Locate the cell with the specified text and output its [X, Y] center coordinate. 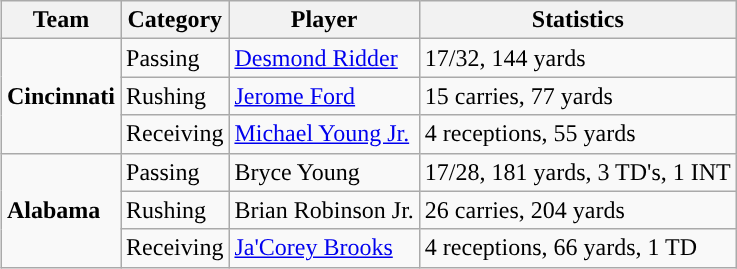
Alabama [60, 210]
17/32, 144 yards [578, 58]
26 carries, 204 yards [578, 210]
Team [60, 20]
Category [175, 20]
17/28, 181 yards, 3 TD's, 1 INT [578, 172]
Brian Robinson Jr. [324, 210]
Bryce Young [324, 172]
Statistics [578, 20]
Michael Young Jr. [324, 134]
Jerome Ford [324, 96]
Cincinnati [60, 96]
Player [324, 20]
4 receptions, 55 yards [578, 134]
Ja'Corey Brooks [324, 248]
4 receptions, 66 yards, 1 TD [578, 248]
15 carries, 77 yards [578, 96]
Desmond Ridder [324, 58]
